Capture the cell that displays the provided text and extract its (X, Y) central coordinate. 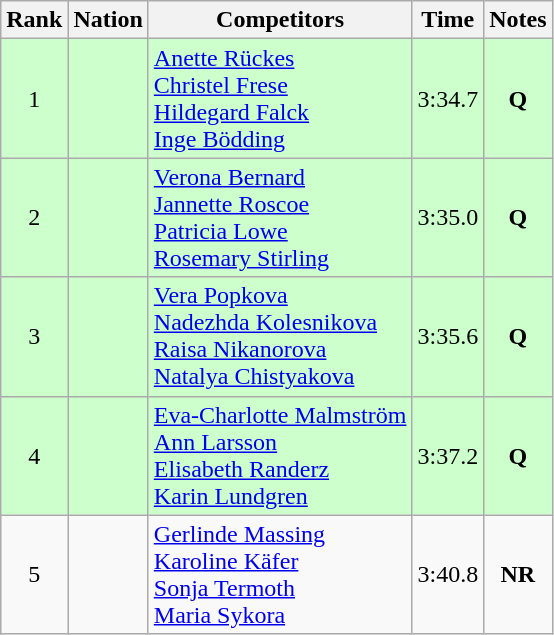
1 (34, 98)
Eva-Charlotte MalmströmAnn LarssonElisabeth RanderzKarin Lundgren (280, 456)
3:37.2 (448, 456)
3:35.6 (448, 336)
4 (34, 456)
5 (34, 574)
Time (448, 20)
2 (34, 218)
3:40.8 (448, 574)
Gerlinde MassingKaroline KäferSonja TermothMaria Sykora (280, 574)
3 (34, 336)
NR (518, 574)
Verona BernardJannette RoscoePatricia LoweRosemary Stirling (280, 218)
Rank (34, 20)
3:35.0 (448, 218)
Competitors (280, 20)
3:34.7 (448, 98)
Anette RückesChristel FreseHildegard FalckInge Bödding (280, 98)
Nation (108, 20)
Vera PopkovaNadezhda KolesnikovaRaisa NikanorovaNatalya Chistyakova (280, 336)
Notes (518, 20)
